Search for the cell housing the specified text and yield its [x, y] center coordinate. 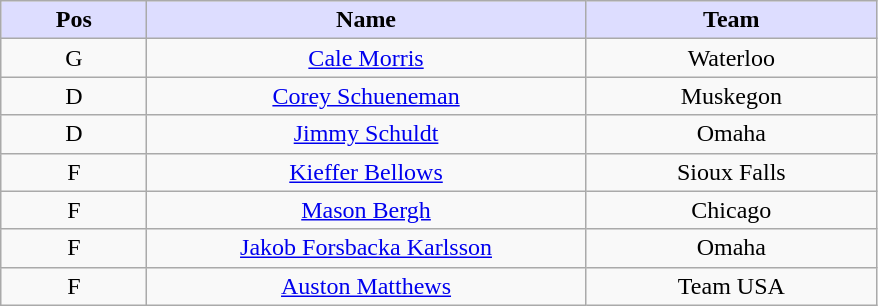
Sioux Falls [731, 172]
Team USA [731, 286]
Pos [74, 20]
Corey Schueneman [366, 96]
Jimmy Schuldt [366, 134]
Kieffer Bellows [366, 172]
Muskegon [731, 96]
Auston Matthews [366, 286]
Chicago [731, 210]
Jakob Forsbacka Karlsson [366, 248]
Name [366, 20]
G [74, 58]
Team [731, 20]
Mason Bergh [366, 210]
Waterloo [731, 58]
Cale Morris [366, 58]
